For the text-containing cell, return its midpoint in [X, Y] coordinate format. 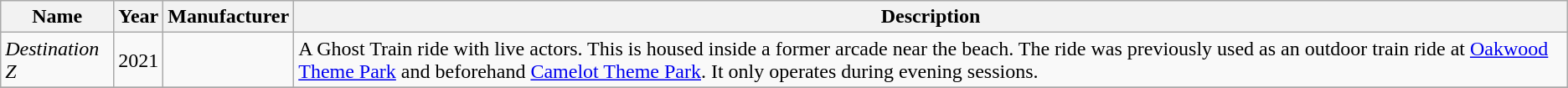
Name [57, 17]
Description [931, 17]
Year [139, 17]
2021 [139, 60]
Destination Z [57, 60]
Manufacturer [229, 17]
